Locate the cell with the specified text and output its (x, y) center coordinate. 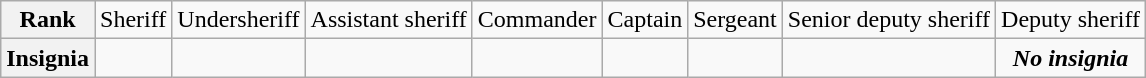
Assistant sheriff (388, 20)
Sheriff (134, 20)
Sergeant (736, 20)
Senior deputy sheriff (888, 20)
No insignia (1071, 58)
Rank (48, 20)
Undersheriff (238, 20)
Captain (645, 20)
Insignia (48, 58)
Deputy sheriff (1071, 20)
Commander (537, 20)
